Detect which cell encompasses the target text, then output its (X, Y) center coordinate. 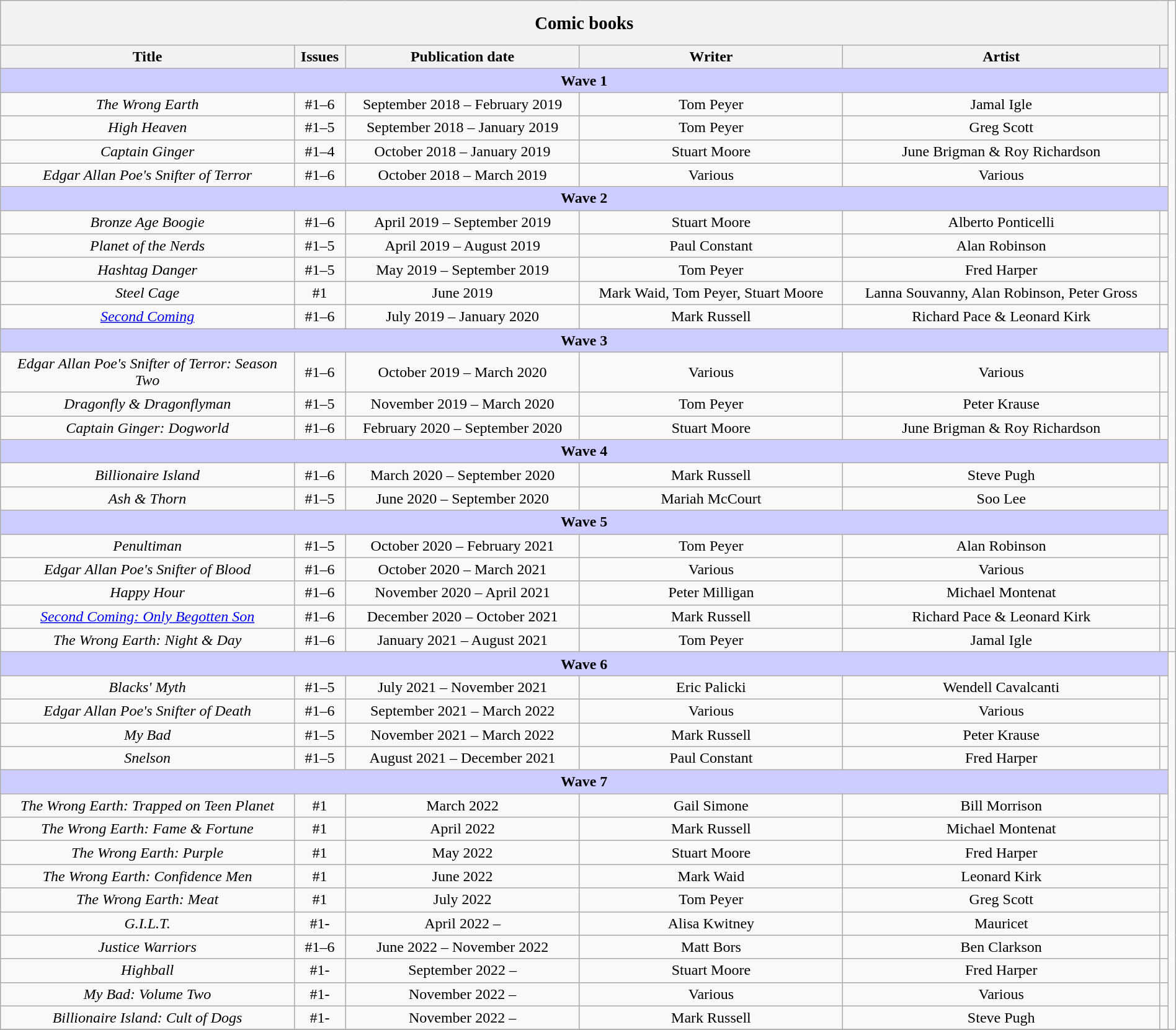
Wave 5 (584, 522)
Artist (1001, 57)
October 2020 – February 2021 (463, 546)
Ben Clarkson (1001, 947)
Writer (711, 57)
Issues (319, 57)
February 2020 – September 2020 (463, 428)
Snelson (148, 758)
Edgar Allan Poe's Snifter of Terror: Season Two (148, 372)
April 2019 – August 2019 (463, 246)
The Wrong Earth (148, 104)
High Heaven (148, 128)
September 2018 – February 2019 (463, 104)
July 2019 – January 2020 (463, 316)
The Wrong Earth: Fame & Fortune (148, 829)
Penultiman (148, 546)
April 2019 – September 2019 (463, 222)
The Wrong Earth: Confidence Men (148, 876)
November 2021 – March 2022 (463, 735)
October 2018 – January 2019 (463, 151)
Planet of the Nerds (148, 246)
Peter Milligan (711, 593)
Publication date (463, 57)
Edgar Allan Poe's Snifter of Death (148, 711)
April 2022 – (463, 923)
Leonard Kirk (1001, 876)
October 2019 – March 2020 (463, 372)
Wave 1 (584, 81)
Billionaire Island: Cult of Dogs (148, 1018)
Soo Lee (1001, 499)
Hashtag Danger (148, 269)
Mauricet (1001, 923)
Lanna Souvanny, Alan Robinson, Peter Gross (1001, 293)
Dragonfly & Dragonflyman (148, 404)
My Bad (148, 735)
October 2020 – March 2021 (463, 569)
Second Coming (148, 316)
Blacks' Myth (148, 687)
Highball (148, 970)
October 2018 – March 2019 (463, 175)
Captain Ginger (148, 151)
The Wrong Earth: Purple (148, 853)
G.I.L.T. (148, 923)
Mariah McCourt (711, 499)
Justice Warriors (148, 947)
Alisa Kwitney (711, 923)
Wendell Cavalcanti (1001, 687)
The Wrong Earth: Meat (148, 900)
June 2022 (463, 876)
September 2022 – (463, 970)
Captain Ginger: Dogworld (148, 428)
Alberto Ponticelli (1001, 222)
The Wrong Earth: Night & Day (148, 640)
Edgar Allan Poe's Snifter of Blood (148, 569)
Second Coming: Only Begotten Son (148, 616)
Edgar Allan Poe's Snifter of Terror (148, 175)
September 2021 – March 2022 (463, 711)
Comic books (584, 23)
Wave 3 (584, 340)
Eric Palicki (711, 687)
Mark Waid (711, 876)
Title (148, 57)
September 2018 – January 2019 (463, 128)
July 2022 (463, 900)
July 2021 – November 2021 (463, 687)
Gail Simone (711, 806)
Wave 6 (584, 664)
Wave 2 (584, 198)
Bronze Age Boogie (148, 222)
My Bad: Volume Two (148, 994)
December 2020 – October 2021 (463, 616)
June 2019 (463, 293)
Steel Cage (148, 293)
March 2022 (463, 806)
#1–4 (319, 151)
March 2020 – September 2020 (463, 475)
The Wrong Earth: Trapped on Teen Planet (148, 806)
June 2020 – September 2020 (463, 499)
November 2020 – April 2021 (463, 593)
Bill Morrison (1001, 806)
November 2019 – March 2020 (463, 404)
Mark Waid, Tom Peyer, Stuart Moore (711, 293)
May 2022 (463, 853)
Happy Hour (148, 593)
Matt Bors (711, 947)
Wave 7 (584, 782)
June 2022 – November 2022 (463, 947)
August 2021 – December 2021 (463, 758)
April 2022 (463, 829)
May 2019 – September 2019 (463, 269)
Wave 4 (584, 451)
January 2021 – August 2021 (463, 640)
Ash & Thorn (148, 499)
Billionaire Island (148, 475)
